Determine the [X, Y] coordinate at the center of the cell enclosing the given text.  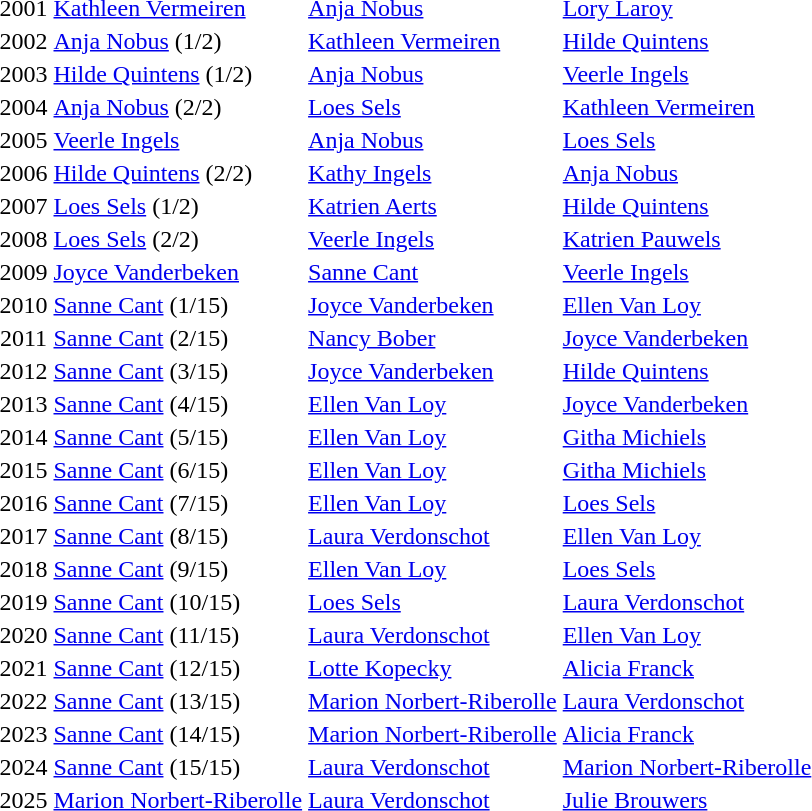
Hilde Quintens (1/2) [178, 74]
Sanne Cant (9/15) [178, 569]
Loes Sels (1/2) [178, 206]
Anja Nobus (1/2) [178, 41]
Sanne Cant (3/15) [178, 371]
Sanne Cant (11/15) [178, 635]
Nancy Bober [433, 338]
Sanne Cant [433, 272]
Kathleen Vermeiren [433, 41]
Anja Nobus (2/2) [178, 107]
Sanne Cant (7/15) [178, 503]
Hilde Quintens (2/2) [178, 173]
Sanne Cant (4/15) [178, 404]
Kathy Ingels [433, 173]
Sanne Cant (2/15) [178, 338]
Sanne Cant (6/15) [178, 470]
Sanne Cant (8/15) [178, 536]
Katrien Aerts [433, 206]
Sanne Cant (12/15) [178, 668]
Sanne Cant (5/15) [178, 437]
Sanne Cant (15/15) [178, 767]
Sanne Cant (14/15) [178, 734]
Sanne Cant (10/15) [178, 602]
Sanne Cant (13/15) [178, 701]
Loes Sels (2/2) [178, 239]
Lotte Kopecky [433, 668]
Sanne Cant (1/15) [178, 305]
